For the text-containing cell, return its midpoint in [x, y] coordinate format. 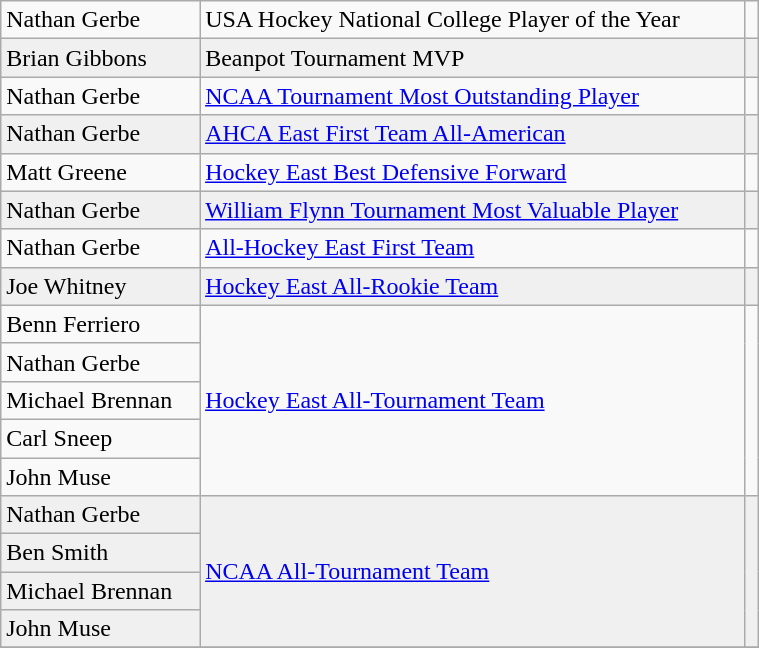
Joe Whitney [100, 286]
Ben Smith [100, 553]
NCAA All-Tournament Team [473, 572]
All-Hockey East First Team [473, 248]
William Flynn Tournament Most Valuable Player [473, 210]
Matt Greene [100, 172]
Brian Gibbons [100, 58]
AHCA East First Team All-American [473, 134]
Hockey East All-Rookie Team [473, 286]
USA Hockey National College Player of the Year [473, 20]
Hockey East Best Defensive Forward [473, 172]
NCAA Tournament Most Outstanding Player [473, 96]
Beanpot Tournament MVP [473, 58]
Carl Sneep [100, 438]
Hockey East All-Tournament Team [473, 400]
Benn Ferriero [100, 324]
